For the text-containing cell, return its midpoint in (X, Y) coordinate format. 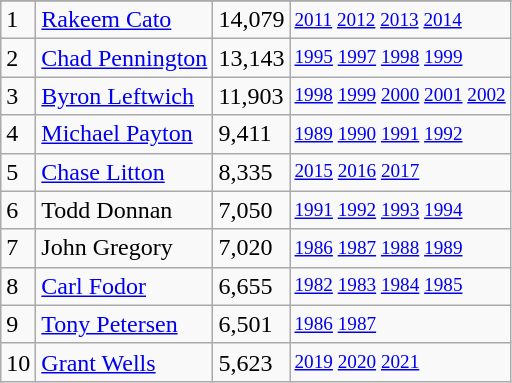
7 (18, 248)
6,501 (252, 324)
2 (18, 58)
Carl Fodor (124, 286)
8 (18, 286)
7,020 (252, 248)
Tony Petersen (124, 324)
13,143 (252, 58)
1 (18, 20)
3 (18, 96)
1989 1990 1991 1992 (400, 134)
5 (18, 172)
Todd Donnan (124, 210)
Grant Wells (124, 362)
Rakeem Cato (124, 20)
11,903 (252, 96)
John Gregory (124, 248)
10 (18, 362)
14,079 (252, 20)
Chad Pennington (124, 58)
1986 1987 (400, 324)
9 (18, 324)
2019 2020 2021 (400, 362)
2015 2016 2017 (400, 172)
6,655 (252, 286)
Michael Payton (124, 134)
5,623 (252, 362)
7,050 (252, 210)
1995 1997 1998 1999 (400, 58)
1986 1987 1988 1989 (400, 248)
1982 1983 1984 1985 (400, 286)
Byron Leftwich (124, 96)
Chase Litton (124, 172)
1991 1992 1993 1994 (400, 210)
4 (18, 134)
6 (18, 210)
8,335 (252, 172)
2011 2012 2013 2014 (400, 20)
1998 1999 2000 2001 2002 (400, 96)
9,411 (252, 134)
